Capture the cell that displays the provided text and extract its (X, Y) central coordinate. 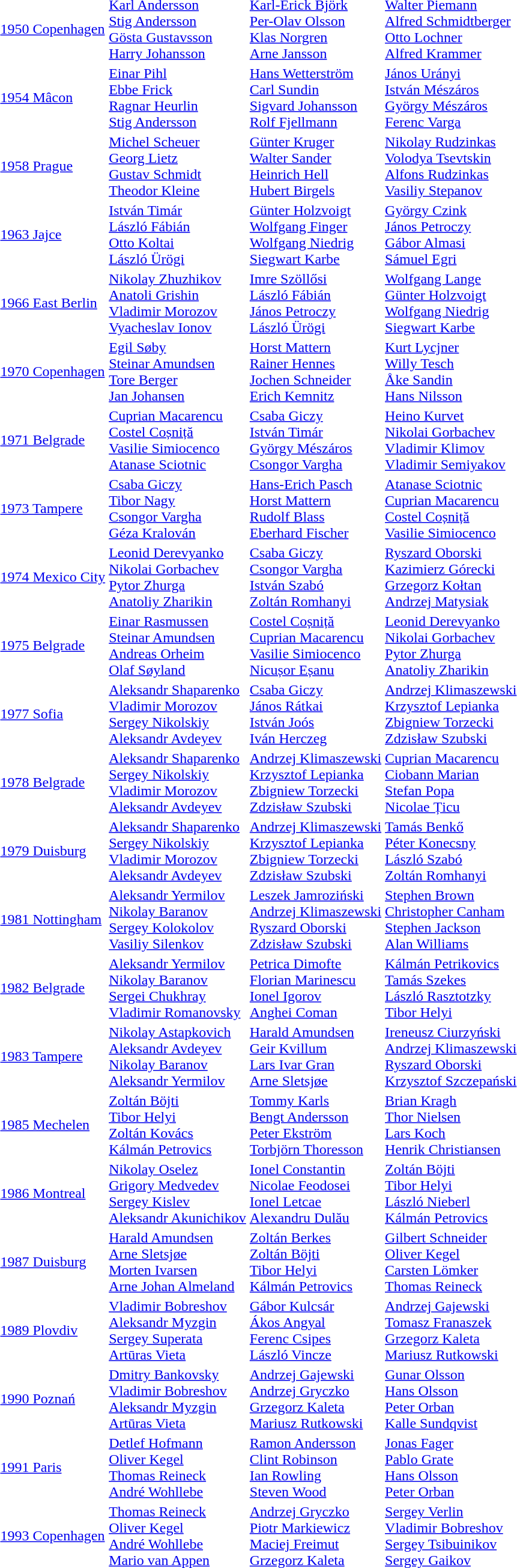
Leonid DerevyankoNikolai GorbachevPytor ZhurgaAnatoliy Zharikin (178, 577)
Dmitry BankovskyVladimir BobreshovAleksandr MyzginArtūras Vieta (178, 1399)
Nikolay ZhuzhikovAnatoli GrishinVladimir MorozovVyacheslav Ionov (178, 303)
Einar RasmussenSteinar AmundsenAndreas OrheimOlaf Søyland (178, 645)
Zoltán BerkesZoltán BöjtiTibor HelyiKálmán Petrovics (315, 1262)
Nikolay AstapkovichAleksandr AvdeyevNikolay BaranovAleksandr Yermilov (178, 1056)
Aleksandr YermilovNikolay BaranovSergey KolokolovVasiliy Silenkov (178, 919)
Gábor KulcsárÁkos AngyalFerenc CsipesLászló Vincze (315, 1330)
Vladimir BobreshovAleksandr MyzginSergey SuperataArtūras Vieta (178, 1330)
Tommy KarlsBengt AnderssonPeter EkströmTorbjörn Thoresson (315, 1125)
Einar PihlEbbe FrickRagnar HeurlinStig Andersson (178, 97)
Ramon AnderssonClint RobinsonIan RowlingSteven Wood (315, 1467)
István TimárLászló FábiánOtto KoltaiLászló Ürögi (178, 234)
Csaba GiczyCsongor VarghaIstván SzabóZoltán Romhanyi (315, 577)
Harald AmundsenArne SletsjøeMorten IvarsenArne Johan Almeland (178, 1262)
Aleksandr YermilovNikolay BaranovSergei ChukhrayVladimir Romanovsky (178, 988)
Nikolay OselezGrigory MedvedevSergey KislevAleksandr Akunichikov (178, 1193)
Detlef HofmannOliver KegelThomas ReineckAndré Wohllebe (178, 1467)
Csaba GiczyIstván TimárGyörgy MészárosCsongor Vargha (315, 440)
Aleksandr ShaparenkoVladimir MorozovSergey NikolskiyAleksandr Avdeyev (178, 714)
Andrzej GajewskiAndrzej GryczkoGrzegorz KaletaMariusz Rutkowski (315, 1399)
Costel CoșnițăCuprian MacarencuVasilie SimiocencoNicușor Eșanu (315, 645)
Zoltán BöjtiTibor HelyiZoltán KovácsKálmán Petrovics (178, 1125)
Ionel ConstantinNicolae FeodoseiIonel LetcaeAlexandru Dulău (315, 1193)
Harald AmundsenGeir KvillumLars Ivar GranArne Sletsjøe (315, 1056)
Petrica DimofteFlorian MarinescuIonel IgorovAnghei Coman (315, 988)
Horst MatternRainer HennesJochen SchneiderErich Kemnitz (315, 371)
Hans-Erich PaschHorst MatternRudolf BlassEberhard Fischer (315, 508)
Imre SzöllősiLászló FábiánJános PetroczyLászló Ürögi (315, 303)
Günter HolzvoigtWolfgang FingerWolfgang NiedrigSiegwart Karbe (315, 234)
Csaba GiczyJános RátkaiIstván JoósIván Herczeg (315, 714)
Michel ScheuerGeorg LietzGustav SchmidtTheodor Kleine (178, 166)
Cuprian MacarencuCostel CoșnițăVasilie SimiocencoAtanase Sciotnic (178, 440)
Egil SøbySteinar AmundsenTore BergerJan Johansen (178, 371)
Leszek JamrozińskiAndrzej KlimaszewskiRyszard OborskiZdzisław Szubski (315, 919)
Günter KrugerWalter SanderHeinrich HellHubert Birgels (315, 166)
Hans WetterströmCarl SundinSigvard JohanssonRolf Fjellmann (315, 97)
Csaba GiczyTibor NagyCsongor VarghaGéza Kralován (178, 508)
